From the cell containing the given text, extract its center point as (X, Y) coordinate. 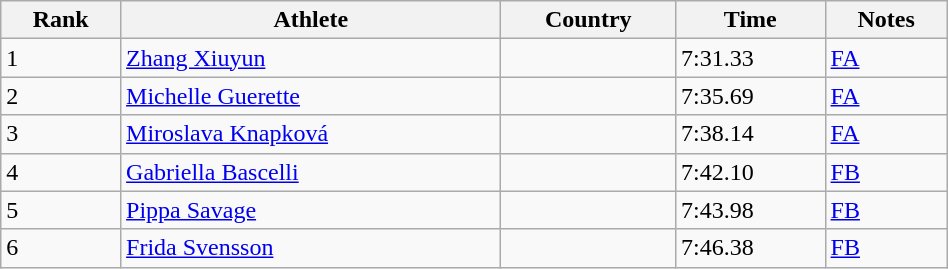
5 (61, 210)
4 (61, 172)
7:38.14 (751, 134)
Notes (886, 20)
Country (588, 20)
2 (61, 96)
7:31.33 (751, 58)
Zhang Xiuyun (311, 58)
Athlete (311, 20)
6 (61, 248)
7:35.69 (751, 96)
Rank (61, 20)
Michelle Guerette (311, 96)
7:42.10 (751, 172)
Frida Svensson (311, 248)
7:43.98 (751, 210)
3 (61, 134)
Pippa Savage (311, 210)
Time (751, 20)
7:46.38 (751, 248)
Miroslava Knapková (311, 134)
1 (61, 58)
Gabriella Bascelli (311, 172)
